Determine the (x, y) coordinate at the center of the cell enclosing the given text.  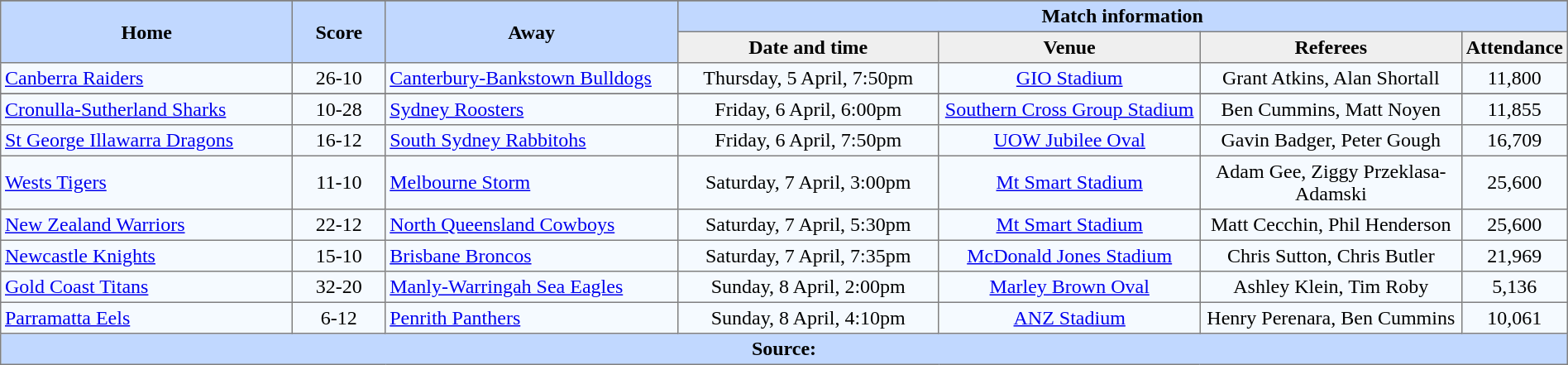
Henry Perenara, Ben Cummins (1331, 318)
ANZ Stadium (1069, 318)
Manly-Warringah Sea Eagles (531, 287)
16,709 (1514, 141)
Brisbane Broncos (531, 256)
Southern Cross Group Stadium (1069, 109)
Adam Gee, Ziggy Przeklasa-Adamski (1331, 182)
Melbourne Storm (531, 182)
11,800 (1514, 79)
Marley Brown Oval (1069, 287)
Referees (1331, 47)
South Sydney Rabbitohs (531, 141)
Penrith Panthers (531, 318)
6-12 (339, 318)
Home (147, 31)
Gavin Badger, Peter Gough (1331, 141)
10-28 (339, 109)
Sunday, 8 April, 4:10pm (808, 318)
Sunday, 8 April, 2:00pm (808, 287)
16-12 (339, 141)
Saturday, 7 April, 7:35pm (808, 256)
St George Illawarra Dragons (147, 141)
Saturday, 7 April, 3:00pm (808, 182)
McDonald Jones Stadium (1069, 256)
Date and time (808, 47)
Wests Tigers (147, 182)
Gold Coast Titans (147, 287)
21,969 (1514, 256)
New Zealand Warriors (147, 225)
26-10 (339, 79)
Friday, 6 April, 7:50pm (808, 141)
5,136 (1514, 287)
Venue (1069, 47)
22-12 (339, 225)
Thursday, 5 April, 7:50pm (808, 79)
Grant Atkins, Alan Shortall (1331, 79)
UOW Jubilee Oval (1069, 141)
Ashley Klein, Tim Roby (1331, 287)
Canterbury-Bankstown Bulldogs (531, 79)
11,855 (1514, 109)
32-20 (339, 287)
Saturday, 7 April, 5:30pm (808, 225)
Newcastle Knights (147, 256)
Away (531, 31)
Canberra Raiders (147, 79)
Matt Cecchin, Phil Henderson (1331, 225)
10,061 (1514, 318)
Friday, 6 April, 6:00pm (808, 109)
11-10 (339, 182)
Sydney Roosters (531, 109)
Attendance (1514, 47)
Ben Cummins, Matt Noyen (1331, 109)
15-10 (339, 256)
GIO Stadium (1069, 79)
Score (339, 31)
Cronulla-Sutherland Sharks (147, 109)
Chris Sutton, Chris Butler (1331, 256)
Source: (784, 349)
Match information (1122, 17)
Parramatta Eels (147, 318)
North Queensland Cowboys (531, 225)
